From the cell containing the given text, extract its center point as (x, y) coordinate. 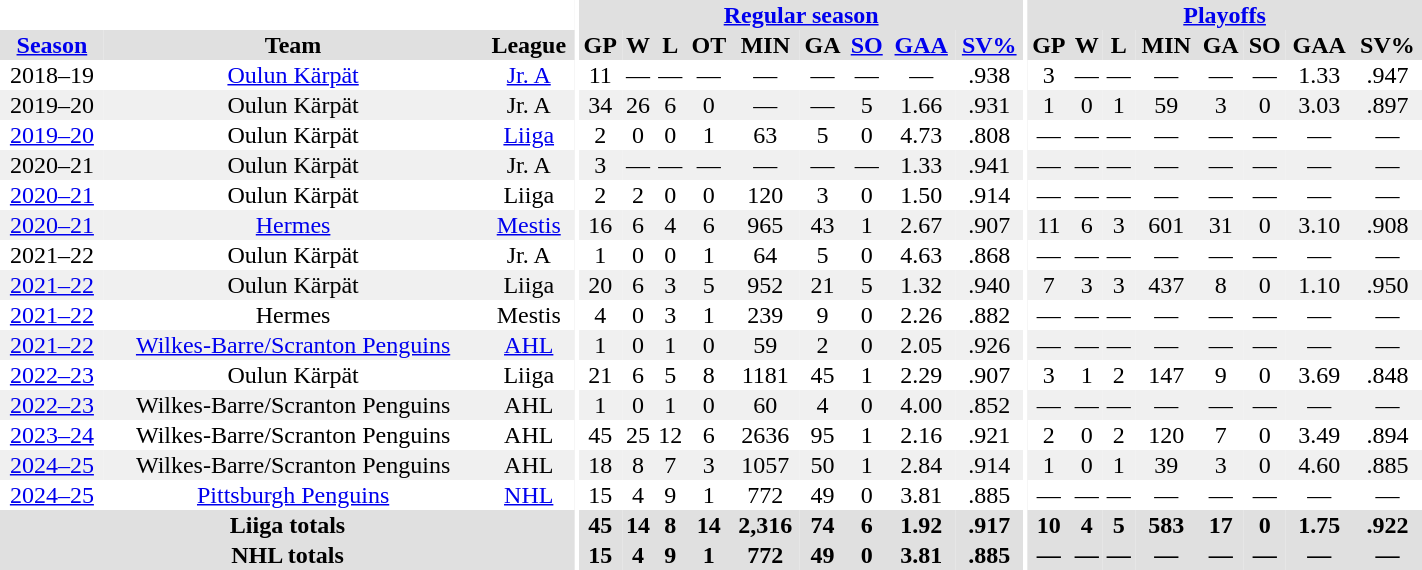
2636 (765, 435)
239 (765, 315)
OT (708, 45)
.931 (990, 105)
2.05 (922, 345)
.897 (1388, 105)
.950 (1388, 285)
10 (1048, 525)
16 (600, 225)
965 (765, 225)
50 (822, 465)
4.63 (922, 255)
.926 (990, 345)
1.32 (922, 285)
.848 (1388, 375)
1181 (765, 375)
26 (638, 105)
4.00 (922, 405)
.894 (1388, 435)
437 (1166, 285)
.921 (990, 435)
74 (822, 525)
League (528, 45)
Playoffs (1224, 15)
.922 (1388, 525)
2,316 (765, 525)
4.60 (1320, 465)
.852 (990, 405)
60 (765, 405)
952 (765, 285)
95 (822, 435)
Season (52, 45)
2.84 (922, 465)
63 (765, 135)
43 (822, 225)
34 (600, 105)
12 (670, 435)
Regular season (802, 15)
.917 (990, 525)
3.49 (1320, 435)
1057 (765, 465)
.938 (990, 75)
Team (294, 45)
31 (1220, 225)
4.73 (922, 135)
147 (1166, 375)
2.16 (922, 435)
3.03 (1320, 105)
17 (1220, 525)
.940 (990, 285)
.941 (990, 165)
2018–19 (52, 75)
583 (1166, 525)
1.10 (1320, 285)
1.50 (922, 195)
25 (638, 435)
Pittsburgh Penguins (294, 495)
NHL totals (288, 555)
2.26 (922, 315)
1.75 (1320, 525)
601 (1166, 225)
.868 (990, 255)
.908 (1388, 225)
3.69 (1320, 375)
2.67 (922, 225)
20 (600, 285)
39 (1166, 465)
2023–24 (52, 435)
64 (765, 255)
1.92 (922, 525)
.882 (990, 315)
.947 (1388, 75)
NHL (528, 495)
18 (600, 465)
1.66 (922, 105)
3.10 (1320, 225)
Liiga totals (288, 525)
.808 (990, 135)
2.29 (922, 375)
